For the text-containing cell, return its midpoint in [x, y] coordinate format. 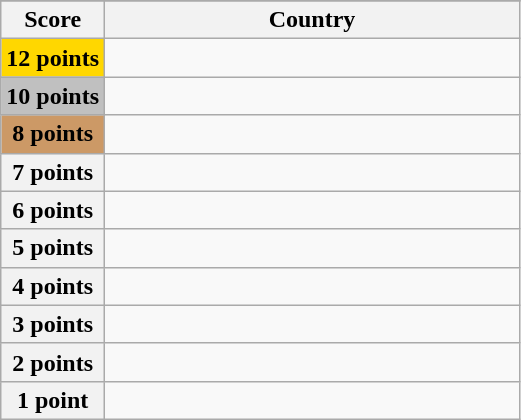
Country [312, 20]
Score [53, 20]
7 points [53, 172]
12 points [53, 58]
6 points [53, 210]
1 point [53, 400]
8 points [53, 134]
5 points [53, 248]
2 points [53, 362]
10 points [53, 96]
4 points [53, 286]
3 points [53, 324]
